Pinpoint the cell where the given text exists, returning its [x, y] midpoint coordinate. 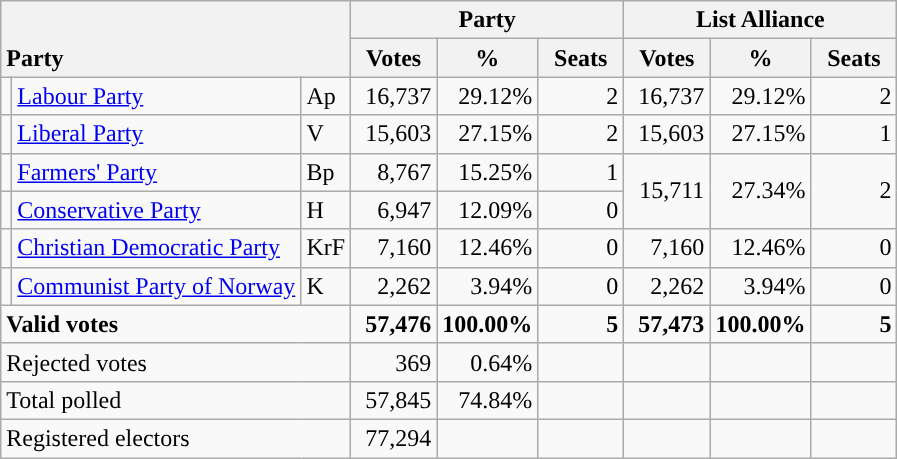
KrF [326, 248]
H [326, 210]
Farmers' Party [156, 172]
Liberal Party [156, 134]
Rejected votes [176, 362]
Registered electors [176, 438]
K [326, 286]
57,476 [394, 324]
369 [394, 362]
74.84% [488, 400]
8,767 [394, 172]
27.34% [760, 191]
57,845 [394, 400]
Communist Party of Norway [156, 286]
Labour Party [156, 96]
List Alliance [760, 20]
6,947 [394, 210]
12.09% [488, 210]
0.64% [488, 362]
Christian Democratic Party [156, 248]
Bp [326, 172]
15,711 [667, 191]
57,473 [667, 324]
Valid votes [176, 324]
Conservative Party [156, 210]
Ap [326, 96]
77,294 [394, 438]
Total polled [176, 400]
15.25% [488, 172]
V [326, 134]
